Scan for the cell matching the given text and deliver its [x, y] coordinate at center. 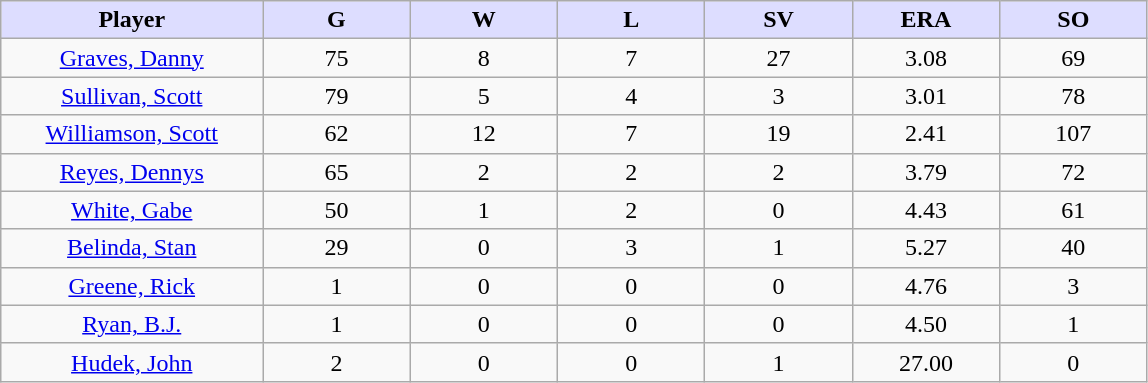
4.43 [926, 210]
107 [1074, 134]
Reyes, Dennys [132, 172]
Williamson, Scott [132, 134]
Hudek, John [132, 362]
65 [336, 172]
White, Gabe [132, 210]
Graves, Danny [132, 58]
75 [336, 58]
3.08 [926, 58]
3.01 [926, 96]
Belinda, Stan [132, 248]
29 [336, 248]
Player [132, 20]
5.27 [926, 248]
69 [1074, 58]
Greene, Rick [132, 286]
L [632, 20]
G [336, 20]
61 [1074, 210]
ERA [926, 20]
SV [778, 20]
8 [484, 58]
79 [336, 96]
Sullivan, Scott [132, 96]
W [484, 20]
27.00 [926, 362]
5 [484, 96]
4.50 [926, 324]
40 [1074, 248]
50 [336, 210]
3.79 [926, 172]
27 [778, 58]
19 [778, 134]
4.76 [926, 286]
SO [1074, 20]
4 [632, 96]
78 [1074, 96]
2.41 [926, 134]
72 [1074, 172]
12 [484, 134]
62 [336, 134]
Ryan, B.J. [132, 324]
